Provide the [x, y] coordinate of the cell's center where the given text is located.  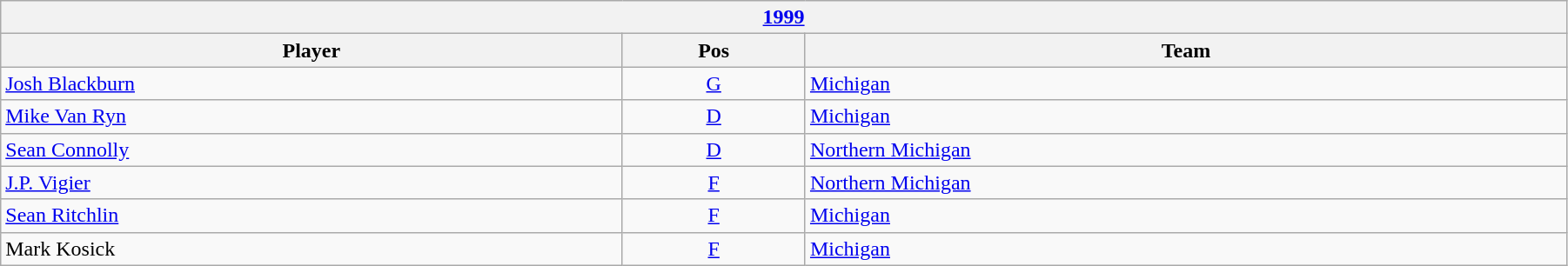
1999 [784, 17]
Sean Connolly [312, 150]
Sean Ritchlin [312, 216]
Mike Van Ryn [312, 116]
Mark Kosick [312, 249]
Pos [714, 50]
J.P. Vigier [312, 183]
Josh Blackburn [312, 83]
G [714, 83]
Player [312, 50]
Team [1185, 50]
